Output the [x, y] coordinate of the center of the cell containing the given text.  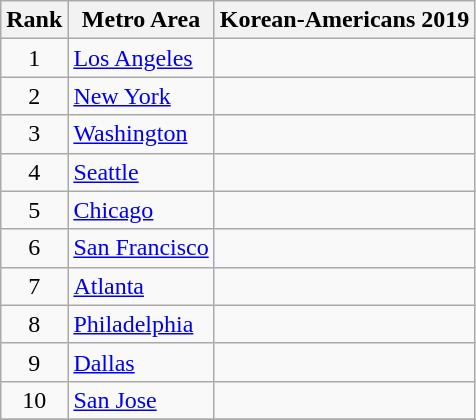
San Jose [141, 400]
Korean-Americans 2019 [344, 20]
Atlanta [141, 286]
4 [34, 172]
Los Angeles [141, 58]
8 [34, 324]
Metro Area [141, 20]
New York [141, 96]
Washington [141, 134]
10 [34, 400]
Chicago [141, 210]
Rank [34, 20]
3 [34, 134]
6 [34, 248]
1 [34, 58]
7 [34, 286]
San Francisco [141, 248]
Dallas [141, 362]
5 [34, 210]
Philadelphia [141, 324]
Seattle [141, 172]
9 [34, 362]
2 [34, 96]
